Return the (X, Y) coordinate for the center point of the cell that contains the specified text.  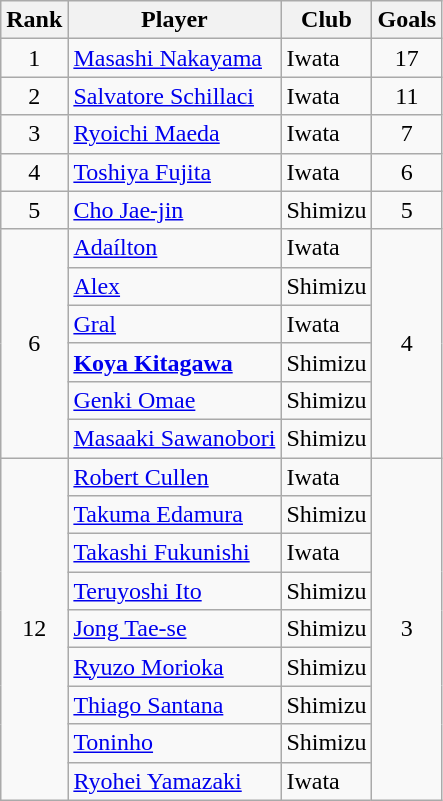
Jong Tae-se (174, 629)
Toshiya Fujita (174, 172)
Takashi Fukunishi (174, 553)
Cho Jae-jin (174, 210)
12 (34, 630)
1 (34, 58)
Ryohei Yamazaki (174, 781)
Adaílton (174, 248)
Genki Omae (174, 400)
Club (326, 20)
Teruyoshi Ito (174, 591)
Player (174, 20)
11 (407, 96)
Ryuzo Morioka (174, 667)
Gral (174, 324)
2 (34, 96)
Masashi Nakayama (174, 58)
Salvatore Schillaci (174, 96)
Masaaki Sawanobori (174, 438)
Robert Cullen (174, 477)
Goals (407, 20)
Rank (34, 20)
Takuma Edamura (174, 515)
Koya Kitagawa (174, 362)
Ryoichi Maeda (174, 134)
17 (407, 58)
Toninho (174, 743)
Alex (174, 286)
Thiago Santana (174, 705)
7 (407, 134)
